Provide the [X, Y] coordinate of the cell's center where the given text is located.  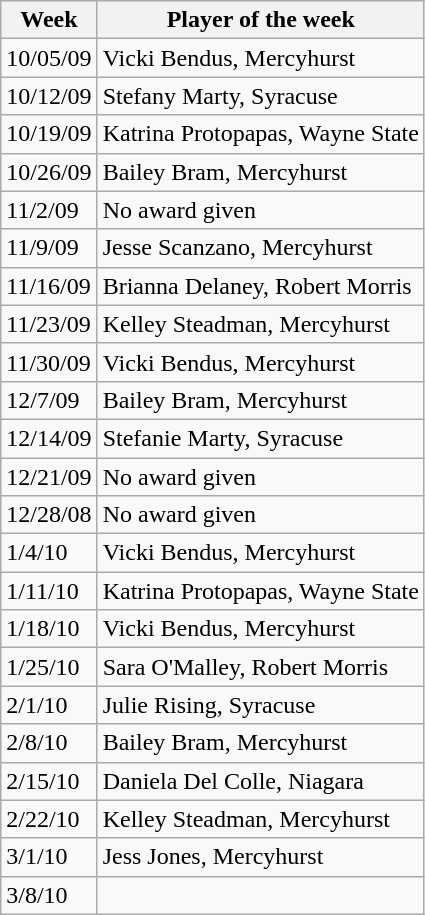
1/25/10 [49, 667]
2/15/10 [49, 781]
2/8/10 [49, 743]
Julie Rising, Syracuse [260, 705]
10/19/09 [49, 134]
Stefany Marty, Syracuse [260, 96]
10/05/09 [49, 58]
12/7/09 [49, 400]
11/16/09 [49, 286]
Daniela Del Colle, Niagara [260, 781]
10/26/09 [49, 172]
3/1/10 [49, 857]
Jess Jones, Mercyhurst [260, 857]
2/1/10 [49, 705]
Sara O'Malley, Robert Morris [260, 667]
Player of the week [260, 20]
12/28/08 [49, 515]
10/12/09 [49, 96]
Jesse Scanzano, Mercyhurst [260, 248]
3/8/10 [49, 895]
11/2/09 [49, 210]
1/11/10 [49, 591]
11/30/09 [49, 362]
Week [49, 20]
1/18/10 [49, 629]
Stefanie Marty, Syracuse [260, 438]
Brianna Delaney, Robert Morris [260, 286]
11/23/09 [49, 324]
11/9/09 [49, 248]
2/22/10 [49, 819]
1/4/10 [49, 553]
12/21/09 [49, 477]
12/14/09 [49, 438]
